Provide the (x, y) coordinate of the cell's center where the given text is located.  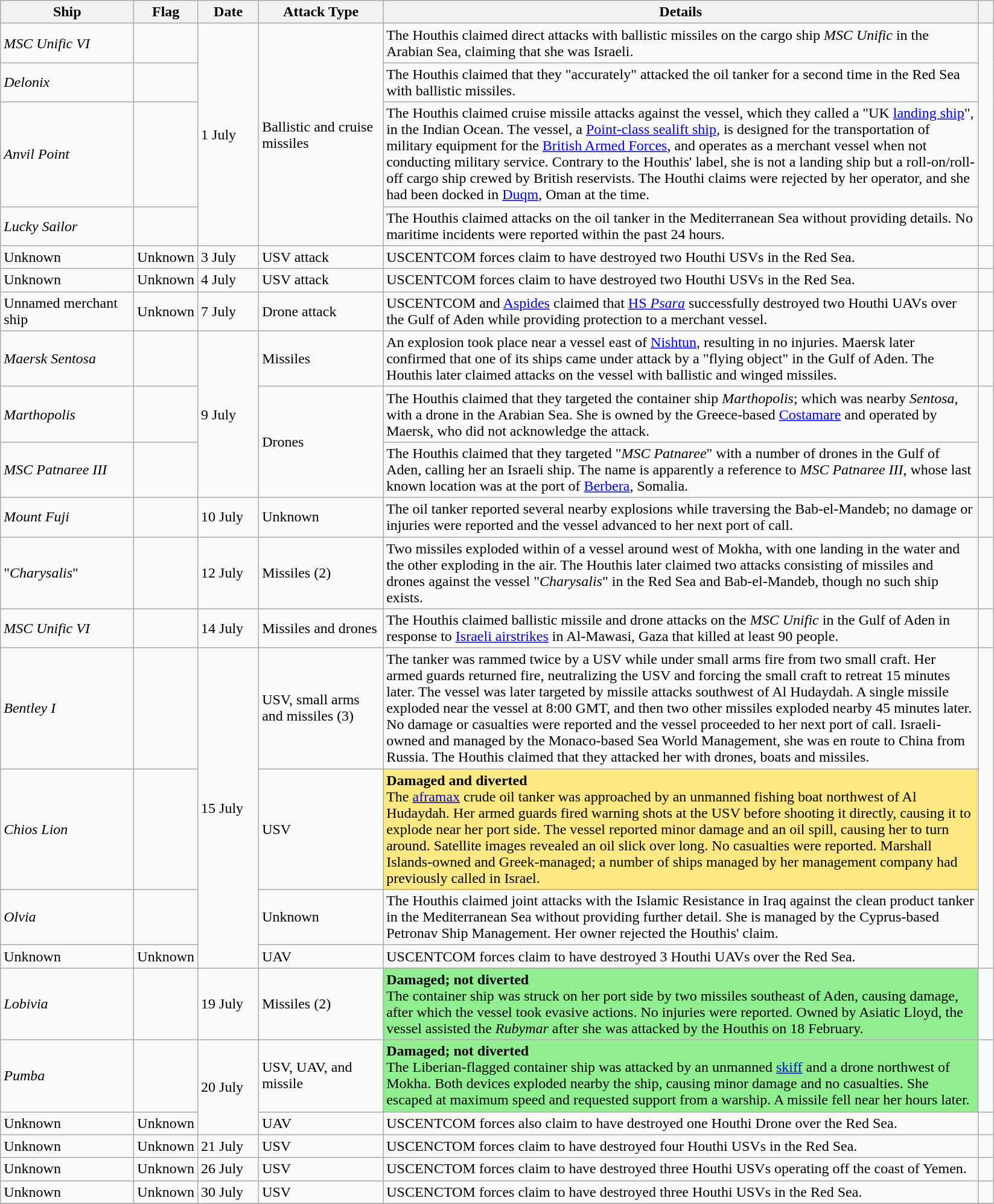
Drones (321, 442)
Missiles (321, 358)
The Houthis claimed direct attacks with ballistic missiles on the cargo ship MSC Unific in the Arabian Sea, claiming that she was Israeli. (681, 43)
Olvia (68, 917)
15 July (228, 808)
Delonix (68, 82)
Mount Fuji (68, 517)
Anvil Point (68, 154)
Drone attack (321, 311)
USV, small arms and missiles (3) (321, 709)
19 July (228, 1004)
USCENTCOM forces claim to have destroyed 3 Houthi UAVs over the Red Sea. (681, 957)
10 July (228, 517)
Attack Type (321, 12)
30 July (228, 1192)
MSC Patnaree III (68, 470)
Date (228, 12)
Chios Lion (68, 829)
Marthopolis (68, 414)
USV, UAV, and missile (321, 1075)
9 July (228, 414)
USCENCTOM forces claim to have destroyed three Houthi USVs operating off the coast of Yemen. (681, 1169)
14 July (228, 629)
Ballistic and cruise missiles (321, 135)
1 July (228, 135)
Flag (166, 12)
26 July (228, 1169)
Lucky Sailor (68, 226)
Missiles and drones (321, 629)
USCENCTOM forces claim to have destroyed four Houthi USVs in the Red Sea. (681, 1146)
Pumba (68, 1075)
Lobivia (68, 1004)
4 July (228, 280)
USCENTCOM forces also claim to have destroyed one Houthi Drone over the Red Sea. (681, 1123)
7 July (228, 311)
12 July (228, 573)
The Houthis claimed that they "accurately" attacked the oil tanker for a second time in the Red Sea with ballistic missiles. (681, 82)
20 July (228, 1088)
USCENCTOM forces claim to have destroyed three Houthi USVs in the Red Sea. (681, 1192)
Ship (68, 12)
"Charysalis" (68, 573)
Details (681, 12)
Maersk Sentosa (68, 358)
Bentley I (68, 709)
3 July (228, 257)
21 July (228, 1146)
Unnamed merchant ship (68, 311)
